Scan for the cell matching the given text and deliver its (X, Y) coordinate at center. 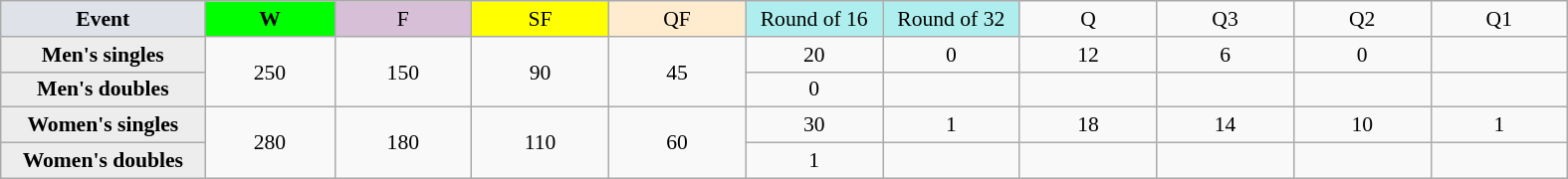
18 (1088, 125)
250 (270, 72)
10 (1362, 125)
Men's doubles (104, 89)
180 (403, 143)
60 (677, 143)
20 (814, 55)
30 (814, 125)
150 (403, 72)
F (403, 19)
Round of 16 (814, 19)
Q (1088, 19)
Q1 (1499, 19)
280 (270, 143)
Women's doubles (104, 161)
14 (1226, 125)
12 (1088, 55)
90 (541, 72)
Round of 32 (951, 19)
Q3 (1226, 19)
Q2 (1362, 19)
QF (677, 19)
W (270, 19)
SF (541, 19)
Women's singles (104, 125)
Event (104, 19)
110 (541, 143)
45 (677, 72)
Men's singles (104, 55)
6 (1226, 55)
